Identify which cell holds the provided text, then report its (X, Y) central coordinate. 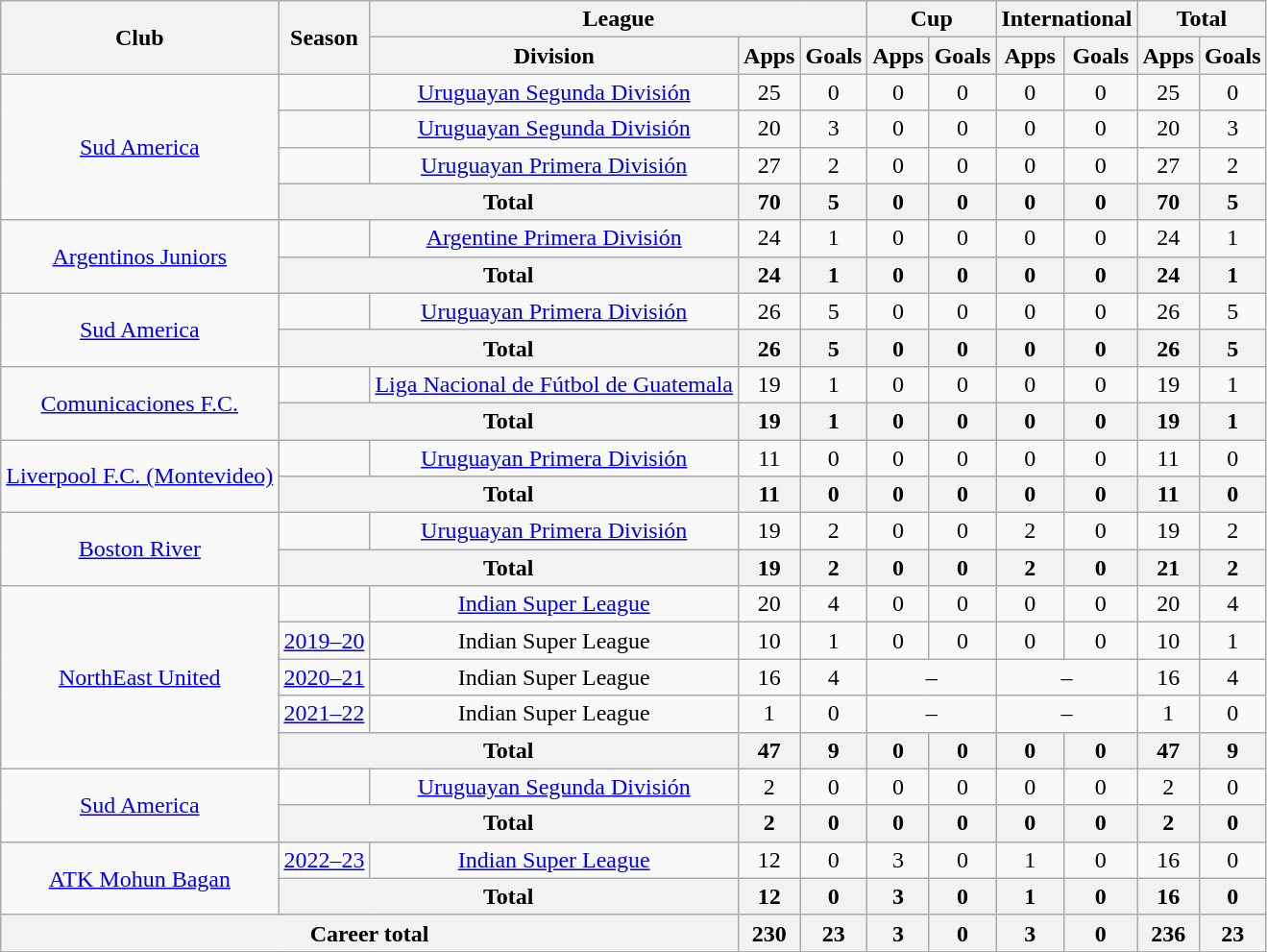
International (1066, 19)
Division (554, 56)
Liga Nacional de Fútbol de Guatemala (554, 384)
Career total (370, 933)
236 (1168, 933)
Cup (932, 19)
Liverpool F.C. (Montevideo) (140, 476)
Club (140, 37)
League (619, 19)
21 (1168, 568)
2021–22 (325, 714)
Argentinos Juniors (140, 256)
230 (769, 933)
2022–23 (325, 860)
Argentine Primera División (554, 238)
Comunicaciones F.C. (140, 403)
NorthEast United (140, 677)
2020–21 (325, 677)
ATK Mohun Bagan (140, 878)
2019–20 (325, 641)
Boston River (140, 549)
Season (325, 37)
